Identify which cell holds the provided text, then report its (X, Y) central coordinate. 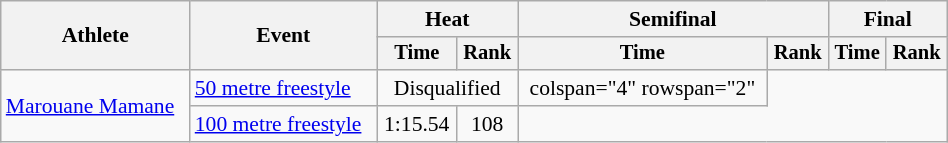
108 (488, 124)
Final (888, 19)
Semifinal (673, 19)
1:15.54 (417, 124)
colspan="4" rowspan="2" (643, 88)
Athlete (96, 36)
50 metre freestyle (284, 88)
100 metre freestyle (284, 124)
Marouane Mamane (96, 106)
Disqualified (448, 88)
Event (284, 36)
Heat (448, 19)
